From the cell containing the given text, extract its center point as (X, Y) coordinate. 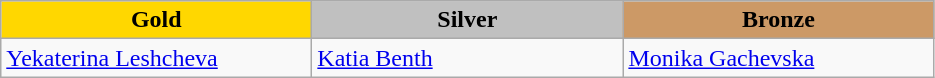
Katia Benth (468, 58)
Gold (156, 20)
Monika Gachevska (778, 58)
Silver (468, 20)
Yekaterina Leshcheva (156, 58)
Bronze (778, 20)
